Output the (x, y) coordinate of the center of the cell containing the given text.  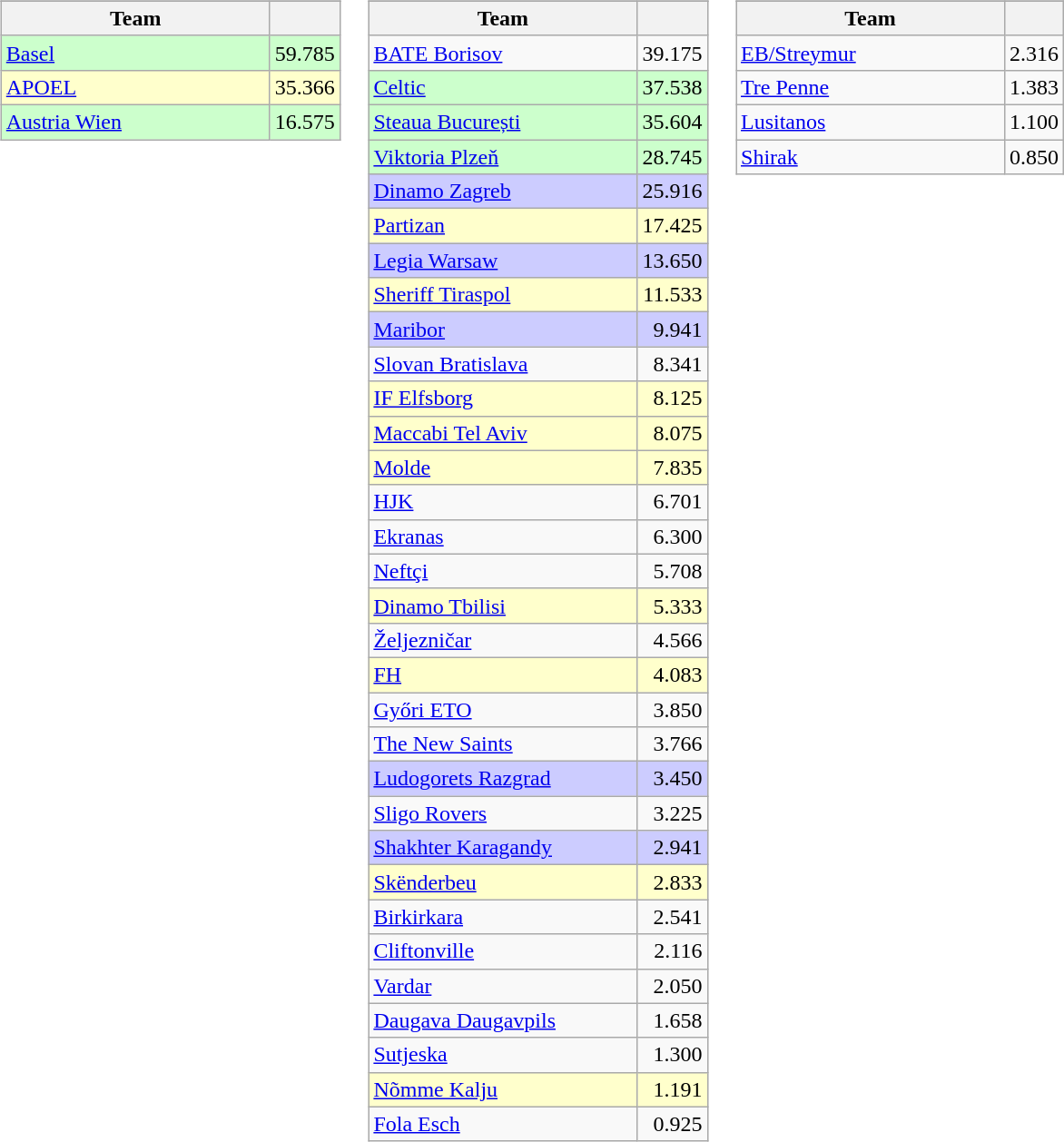
Birkirkara (503, 917)
Basel (135, 53)
3.450 (672, 779)
Viktoria Plzeň (503, 157)
Ekranas (503, 537)
Lusitanos (870, 122)
Legia Warsaw (503, 261)
Maccabi Tel Aviv (503, 433)
35.366 (305, 87)
Slovan Bratislava (503, 364)
Győri ETO (503, 709)
Austria Wien (135, 122)
Ludogorets Razgrad (503, 779)
Sligo Rovers (503, 813)
59.785 (305, 53)
Vardar (503, 986)
16.575 (305, 122)
Partizan (503, 226)
8.075 (672, 433)
HJK (503, 502)
Shakhter Karagandy (503, 848)
Molde (503, 468)
0.850 (1035, 157)
1.658 (672, 1020)
2.116 (672, 951)
25.916 (672, 192)
4.566 (672, 640)
APOEL (135, 87)
Željezničar (503, 640)
9.941 (672, 330)
5.708 (672, 571)
Maribor (503, 330)
17.425 (672, 226)
4.083 (672, 674)
EB/Streymur (870, 53)
3.850 (672, 709)
Daugava Daugavpils (503, 1020)
37.538 (672, 87)
2.050 (672, 986)
7.835 (672, 468)
Neftçi (503, 571)
5.333 (672, 605)
2.541 (672, 917)
2.316 (1035, 53)
Celtic (503, 87)
Cliftonville (503, 951)
Nõmme Kalju (503, 1089)
11.533 (672, 295)
8.341 (672, 364)
6.300 (672, 537)
Dinamo Tbilisi (503, 605)
8.125 (672, 399)
Skënderbeu (503, 882)
Fola Esch (503, 1124)
BATE Borisov (503, 53)
IF Elfsborg (503, 399)
1.300 (672, 1055)
FH (503, 674)
35.604 (672, 122)
1.383 (1035, 87)
6.701 (672, 502)
1.191 (672, 1089)
39.175 (672, 53)
Sheriff Tiraspol (503, 295)
3.766 (672, 744)
3.225 (672, 813)
28.745 (672, 157)
Dinamo Zagreb (503, 192)
Steaua București (503, 122)
The New Saints (503, 744)
Tre Penne (870, 87)
Sutjeska (503, 1055)
0.925 (672, 1124)
13.650 (672, 261)
2.833 (672, 882)
1.100 (1035, 122)
2.941 (672, 848)
Shirak (870, 157)
